Provide the (x, y) coordinate of the cell's center where the given text is located.  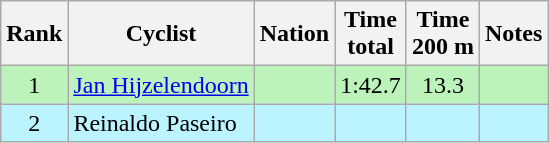
Nation (294, 34)
13.3 (442, 85)
Jan Hijzelendoorn (161, 85)
Time200 m (442, 34)
Timetotal (371, 34)
Reinaldo Paseiro (161, 123)
Cyclist (161, 34)
2 (34, 123)
Rank (34, 34)
1 (34, 85)
Notes (513, 34)
1:42.7 (371, 85)
